Return the [x, y] coordinate for the center point of the cell that contains the specified text.  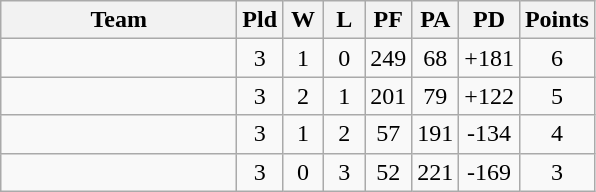
-169 [490, 172]
5 [556, 96]
249 [388, 58]
191 [436, 134]
79 [436, 96]
+181 [490, 58]
W [304, 20]
201 [388, 96]
221 [436, 172]
Pld [260, 20]
PA [436, 20]
+122 [490, 96]
Team [119, 20]
-134 [490, 134]
68 [436, 58]
6 [556, 58]
4 [556, 134]
52 [388, 172]
57 [388, 134]
L [344, 20]
Points [556, 20]
PF [388, 20]
PD [490, 20]
